Return (X, Y) of the center of cell containing provided text 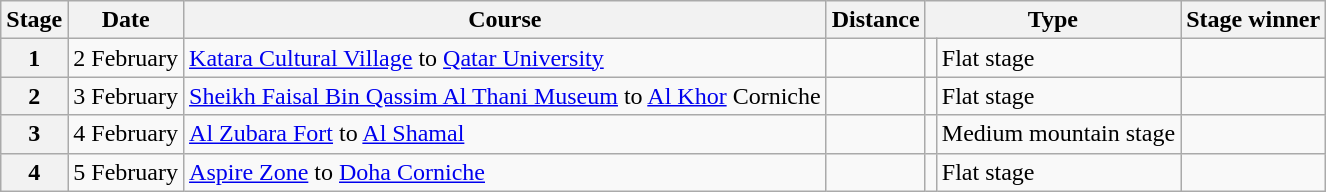
Sheikh Faisal Bin Qassim Al Thani Museum to Al Khor Corniche (506, 96)
2 (34, 96)
2 February (126, 58)
4 February (126, 134)
Distance (876, 20)
Stage (34, 20)
Date (126, 20)
1 (34, 58)
Aspire Zone to Doha Corniche (506, 172)
5 February (126, 172)
3 February (126, 96)
Al Zubara Fort to Al Shamal (506, 134)
Medium mountain stage (1058, 134)
Katara Cultural Village to Qatar University (506, 58)
Stage winner (1254, 20)
Course (506, 20)
3 (34, 134)
4 (34, 172)
Type (1052, 20)
